Extract the (X, Y) coordinate from the center of the cell holding the provided text.  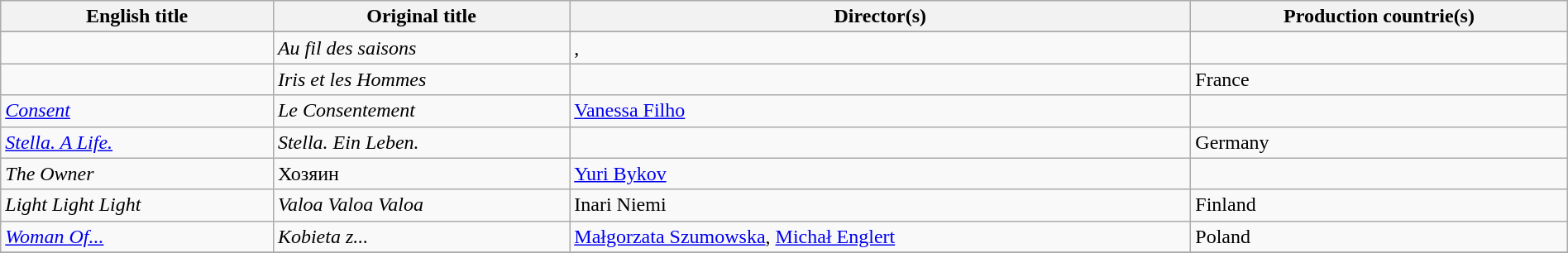
Iris et les Hommes (421, 79)
Production countrie(s) (1379, 17)
Małgorzata Szumowska, Michał Englert (880, 236)
Inari Niemi (880, 205)
Woman Of... (137, 236)
Au fil des saisons (421, 48)
France (1379, 79)
Finland (1379, 205)
Le Consentement (421, 111)
Germany (1379, 142)
Valoa Valoa Valoa (421, 205)
Stella. Ein Leben. (421, 142)
Yuri Bykov (880, 174)
Consent (137, 111)
Original title (421, 17)
Vanessa Filho (880, 111)
English title (137, 17)
Light Light Light (137, 205)
, (880, 48)
Poland (1379, 236)
The Owner (137, 174)
Хозяин (421, 174)
Director(s) (880, 17)
Kobieta z... (421, 236)
Stella. A Life. (137, 142)
